Identify which cell holds the provided text, then report its (X, Y) central coordinate. 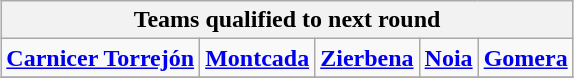
Montcada (258, 58)
Carnicer Torrejón (100, 58)
Teams qualified to next round (287, 20)
Gomera (526, 58)
Zierbena (367, 58)
Noia (448, 58)
